Detect which cell encompasses the target text, then output its (x, y) center coordinate. 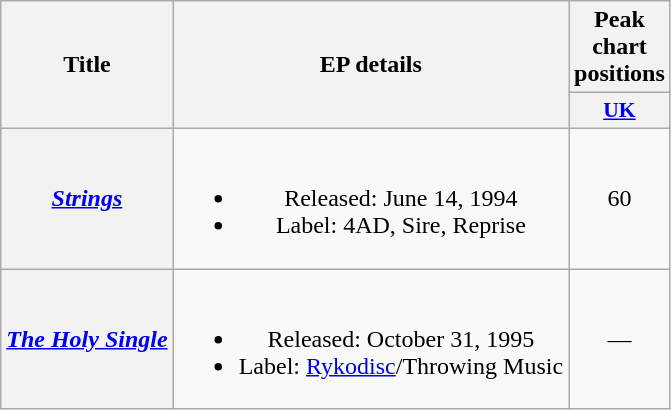
UK (620, 111)
Peak chart positions (620, 47)
Released: October 31, 1995Label: Rykodisc/Throwing Music (370, 338)
60 (620, 198)
— (620, 338)
Title (87, 65)
The Holy Single (87, 338)
Strings (87, 198)
Released: June 14, 1994Label: 4AD, Sire, Reprise (370, 198)
EP details (370, 65)
